From the cell containing the given text, extract its center point as (X, Y) coordinate. 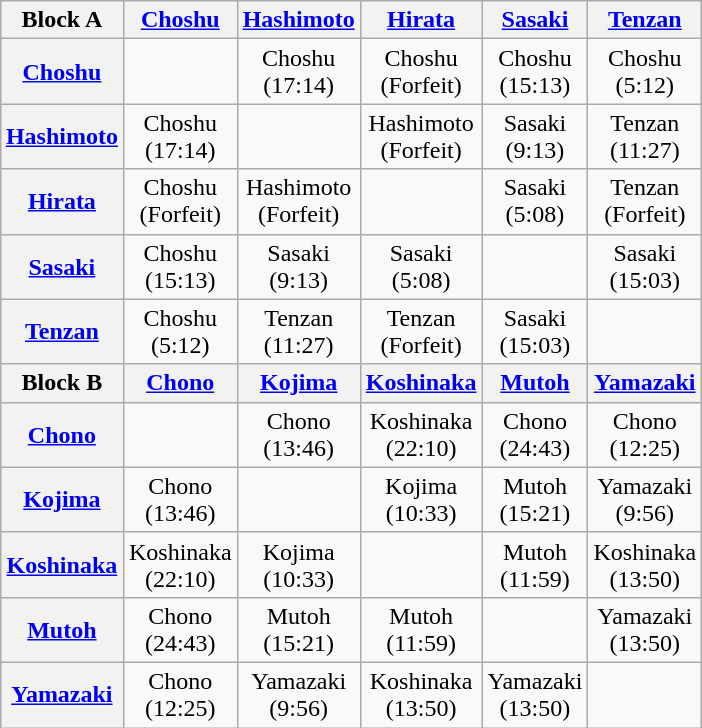
Block A (62, 20)
Block B (62, 383)
